For the text-containing cell, return its midpoint in (x, y) coordinate format. 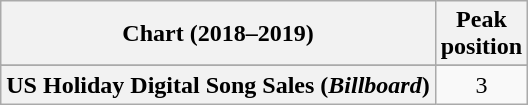
Chart (2018–2019) (218, 34)
Peakposition (481, 34)
US Holiday Digital Song Sales (Billboard) (218, 85)
3 (481, 85)
